Search for the cell housing the specified text and yield its [X, Y] center coordinate. 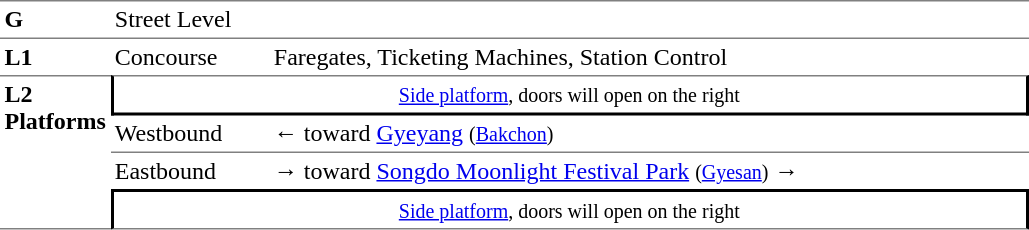
← toward Gyeyang (Bakchon) [648, 135]
Concourse [190, 57]
Street Level [190, 20]
Eastbound [190, 171]
L1 [55, 57]
→ toward Songdo Moonlight Festival Park (Gyesan) → [648, 171]
G [55, 20]
Faregates, Ticketing Machines, Station Control [648, 57]
Westbound [190, 135]
L2Platforms [55, 152]
